Pinpoint the cell where the given text exists, returning its (x, y) midpoint coordinate. 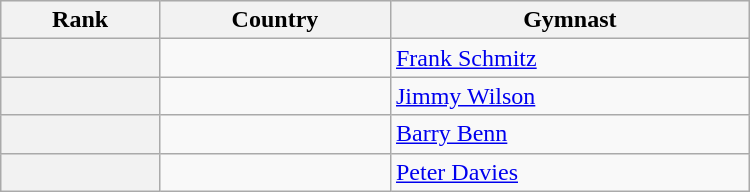
Rank (80, 20)
Peter Davies (570, 172)
Gymnast (570, 20)
Barry Benn (570, 134)
Jimmy Wilson (570, 96)
Frank Schmitz (570, 58)
Country (274, 20)
